Return the [X, Y] coordinate for the center point of the cell that contains the specified text.  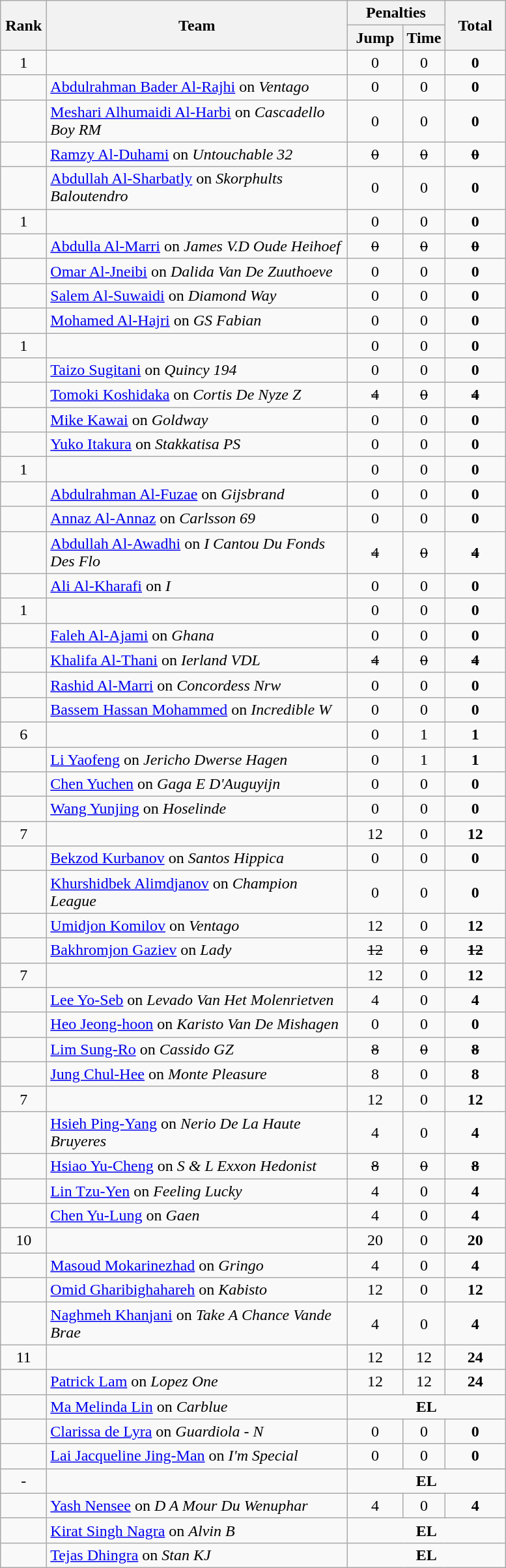
Abdulrahman Bader Al-Rajhi on Ventago [197, 87]
Omid Gharibighahareh on Kabisto [197, 1290]
Annaz Al-Annaz on Carlsson 69 [197, 519]
Masoud Mokarinezhad on Gringo [197, 1265]
Omar Al-Jneibi on Dalida Van De Zuuthoeve [197, 271]
Clarissa de Lyra on Guardiola - N [197, 1431]
Wang Yunjing on Hoselinde [197, 809]
Khalifa Al-Thani on Ierland VDL [197, 660]
Heo Jeong-hoon on Karisto Van De Mishagen [197, 1025]
Naghmeh Khanjani on Take A Chance Vande Brae [197, 1324]
Total [475, 25]
Ali Al-Kharafi on I [197, 586]
Lee Yo-Seb on Levado Van Het Molenrietven [197, 1000]
Yash Nensee on D A Mour Du Wenuphar [197, 1506]
10 [23, 1241]
- [23, 1481]
Hsiao Yu-Cheng on S & L Exxon Hedonist [197, 1166]
6 [23, 734]
Jump [375, 38]
Abdullah Al-Sharbatly on Skorphults Baloutendro [197, 187]
Tejas Dhingra on Stan KJ [197, 1555]
Abdulrahman Al-Fuzae on Gijsbrand [197, 494]
Yuko Itakura on Stakkatisa PS [197, 445]
Ramzy Al-Duhami on Untouchable 32 [197, 154]
Bassem Hassan Mohammed on Incredible W [197, 709]
Penalties [396, 13]
Umidjon Komilov on Ventago [197, 926]
Team [197, 25]
Chen Yu-Lung on Gaen [197, 1216]
Bakhromjon Gaziev on Lady [197, 950]
Meshari Alhumaidi Al-Harbi on Cascadello Boy RM [197, 121]
Taizo Sugitani on Quincy 194 [197, 370]
Khurshidbek Alimdjanov on Champion League [197, 892]
Bekzod Kurbanov on Santos Hippica [197, 859]
Abdullah Al-Awadhi on I Cantou Du Fonds Des Flo [197, 552]
Abdulla Al-Marri on James V.D Oude Heihoef [197, 246]
Chen Yuchen on Gaga E D'Auguyijn [197, 784]
Rashid Al-Marri on Concordess Nrw [197, 685]
Lim Sung-Ro on Cassido GZ [197, 1049]
Faleh Al-Ajami on Ghana [197, 635]
Mohamed Al-Hajri on GS Fabian [197, 320]
Rank [23, 25]
Kirat Singh Nagra on Alvin B [197, 1530]
Salem Al-Suwaidi on Diamond Way [197, 296]
Ma Melinda Lin on Carblue [197, 1407]
Time [424, 38]
Lai Jacqueline Jing-Man on I'm Special [197, 1456]
Tomoki Koshidaka on Cortis De Nyze Z [197, 395]
11 [23, 1357]
Hsieh Ping-Yang on Nerio De La Haute Bruyeres [197, 1133]
Patrick Lam on Lopez One [197, 1382]
Mike Kawai on Goldway [197, 420]
Lin Tzu-Yen on Feeling Lucky [197, 1190]
Jung Chul-Hee on Monte Pleasure [197, 1074]
Li Yaofeng on Jericho Dwerse Hagen [197, 760]
